Provide the (x, y) coordinate of the cell's center where the given text is located.  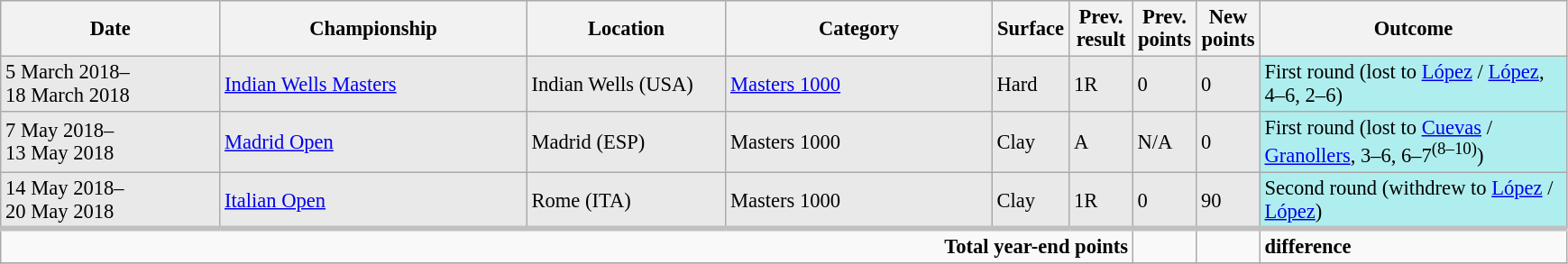
Indian Wells Masters (373, 84)
5 March 2018–18 March 2018 (110, 84)
First round (lost to López / López, 4–6, 2–6) (1413, 84)
Outcome (1413, 29)
Prev. result (1101, 29)
Madrid Open (373, 142)
Date (110, 29)
First round (lost to Cuevas / Granollers, 3–6, 6–7(8–10)) (1413, 142)
Surface (1031, 29)
Second round (withdrew to López / López) (1413, 200)
14 May 2018– 20 May 2018 (110, 200)
New points (1228, 29)
Madrid (ESP) (626, 142)
7 May 2018– 13 May 2018 (110, 142)
Hard (1031, 84)
Italian Open (373, 200)
Prev. points (1164, 29)
Location (626, 29)
Indian Wells (USA) (626, 84)
Rome (ITA) (626, 200)
Category (859, 29)
A (1101, 142)
Total year-end points (567, 245)
N/A (1164, 142)
difference (1413, 245)
90 (1228, 200)
Championship (373, 29)
